For the text-containing cell, return its midpoint in (x, y) coordinate format. 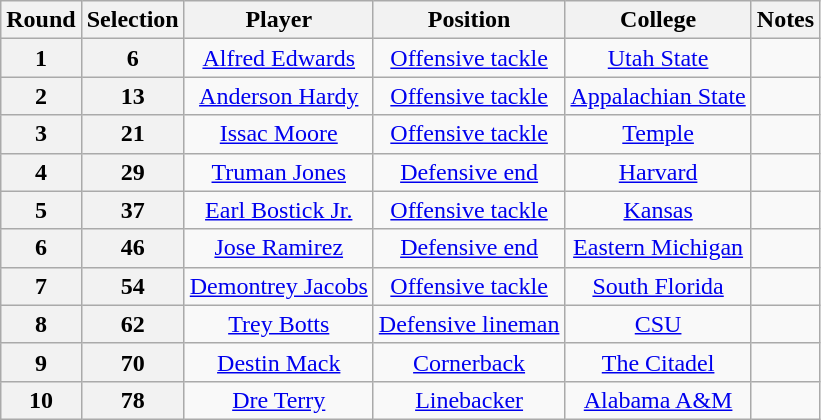
Destin Mack (278, 362)
37 (132, 210)
10 (41, 400)
5 (41, 210)
8 (41, 324)
4 (41, 172)
Notes (785, 20)
54 (132, 286)
Appalachian State (658, 96)
Alabama A&M (658, 400)
Truman Jones (278, 172)
Earl Bostick Jr. (278, 210)
21 (132, 134)
9 (41, 362)
Utah State (658, 58)
CSU (658, 324)
Issac Moore (278, 134)
29 (132, 172)
The Citadel (658, 362)
62 (132, 324)
Linebacker (469, 400)
46 (132, 248)
Cornerback (469, 362)
Trey Botts (278, 324)
Round (41, 20)
Kansas (658, 210)
Position (469, 20)
1 (41, 58)
Anderson Hardy (278, 96)
3 (41, 134)
7 (41, 286)
College (658, 20)
Alfred Edwards (278, 58)
Dre Terry (278, 400)
70 (132, 362)
Selection (132, 20)
Eastern Michigan (658, 248)
Player (278, 20)
2 (41, 96)
Demontrey Jacobs (278, 286)
South Florida (658, 286)
Defensive lineman (469, 324)
Temple (658, 134)
78 (132, 400)
13 (132, 96)
Jose Ramirez (278, 248)
Harvard (658, 172)
